Pinpoint the cell where the given text exists, returning its [x, y] midpoint coordinate. 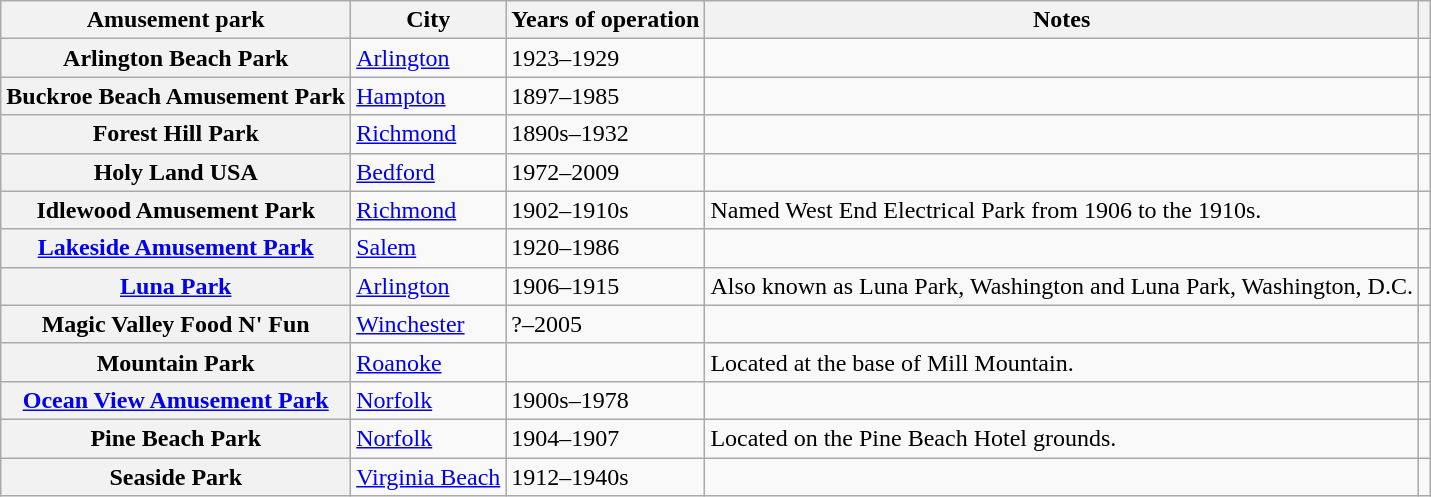
City [428, 20]
Magic Valley Food N' Fun [176, 324]
Notes [1062, 20]
Idlewood Amusement Park [176, 210]
Pine Beach Park [176, 438]
Luna Park [176, 286]
1912–1940s [606, 477]
1897–1985 [606, 96]
1904–1907 [606, 438]
Located on the Pine Beach Hotel grounds. [1062, 438]
Ocean View Amusement Park [176, 400]
Seaside Park [176, 477]
Buckroe Beach Amusement Park [176, 96]
Years of operation [606, 20]
?–2005 [606, 324]
Also known as Luna Park, Washington and Luna Park, Washington, D.C. [1062, 286]
Winchester [428, 324]
Roanoke [428, 362]
Lakeside Amusement Park [176, 248]
Located at the base of Mill Mountain. [1062, 362]
Hampton [428, 96]
Amusement park [176, 20]
1972–2009 [606, 172]
1890s–1932 [606, 134]
1902–1910s [606, 210]
1906–1915 [606, 286]
Named West End Electrical Park from 1906 to the 1910s. [1062, 210]
1920–1986 [606, 248]
Mountain Park [176, 362]
Virginia Beach [428, 477]
Salem [428, 248]
Holy Land USA [176, 172]
1900s–1978 [606, 400]
Forest Hill Park [176, 134]
1923–1929 [606, 58]
Bedford [428, 172]
Arlington Beach Park [176, 58]
